Output the [X, Y] coordinate of the center of the cell containing the given text.  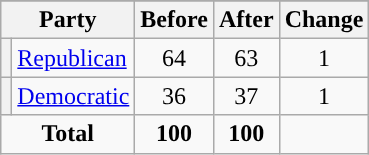
64 [174, 58]
Before [174, 20]
Total [68, 134]
After [246, 20]
37 [246, 96]
Party [68, 20]
Change [324, 20]
Republican [74, 58]
36 [174, 96]
63 [246, 58]
Democratic [74, 96]
